Locate the cell with the specified text and output its [x, y] center coordinate. 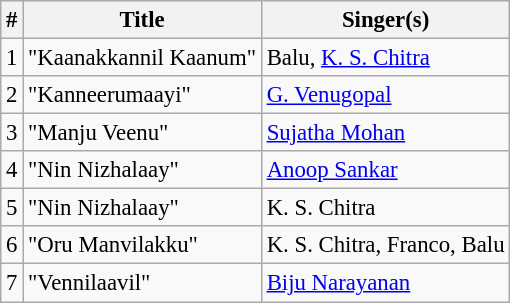
"Vennilaavil" [142, 283]
Anoop Sankar [386, 170]
K. S. Chitra [386, 208]
K. S. Chitra, Franco, Balu [386, 245]
4 [12, 170]
"Manju Veenu" [142, 133]
5 [12, 208]
Biju Narayanan [386, 283]
Sujatha Mohan [386, 133]
G. Venugopal [386, 95]
Singer(s) [386, 20]
Balu, K. S. Chitra [386, 58]
2 [12, 95]
7 [12, 283]
3 [12, 133]
"Kaanakkannil Kaanum" [142, 58]
Title [142, 20]
1 [12, 58]
# [12, 20]
6 [12, 245]
"Oru Manvilakku" [142, 245]
"Kanneerumaayi" [142, 95]
